Extract the (X, Y) coordinate from the center of the cell holding the provided text.  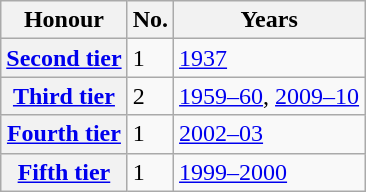
2 (150, 96)
1937 (270, 58)
Third tier (64, 96)
Fourth tier (64, 134)
1959–60, 2009–10 (270, 96)
Second tier (64, 58)
No. (150, 20)
Fifth tier (64, 172)
2002–03 (270, 134)
Honour (64, 20)
1999–2000 (270, 172)
Years (270, 20)
